Provide the [x, y] coordinate of the cell's center where the given text is located.  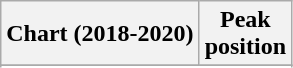
Peakposition [245, 34]
Chart (2018-2020) [100, 34]
